Capture the cell that displays the provided text and extract its (X, Y) central coordinate. 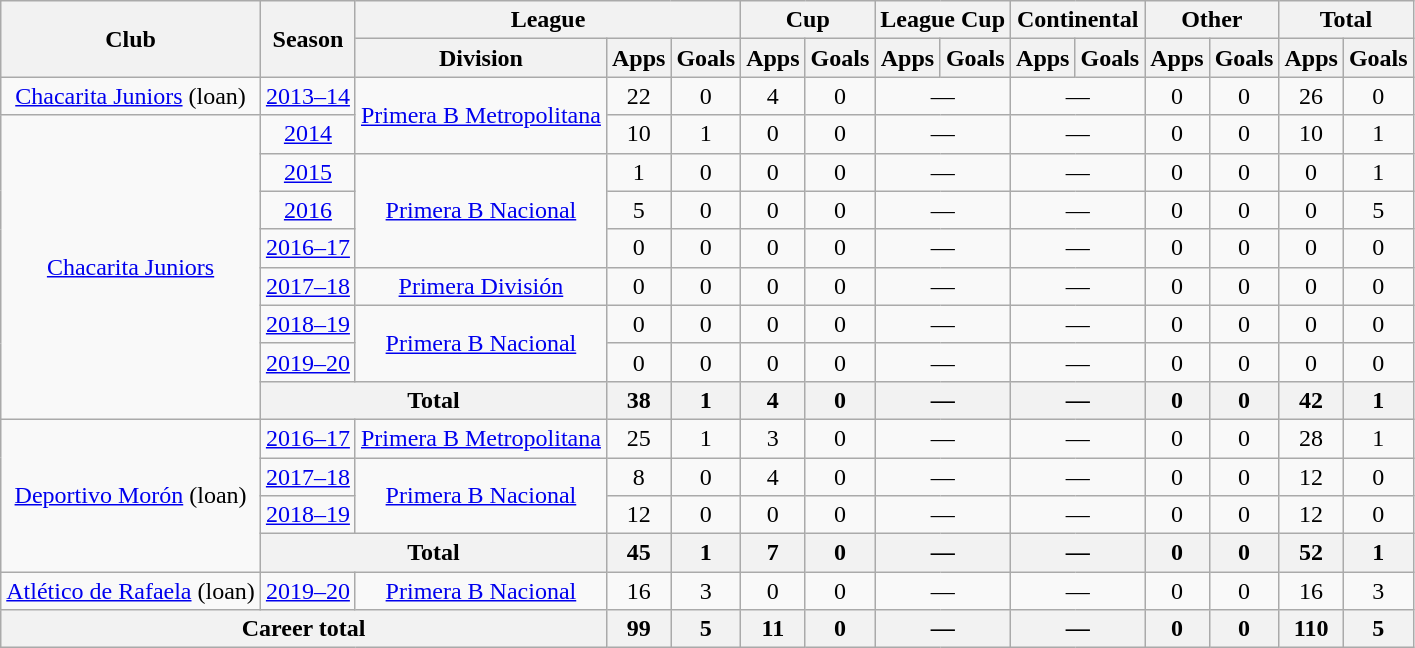
League (548, 20)
Primera División (480, 286)
Cup (808, 20)
Other (1212, 20)
8 (638, 477)
110 (1311, 629)
11 (773, 629)
2016 (308, 210)
Chacarita Juniors (131, 267)
22 (638, 96)
Career total (304, 629)
99 (638, 629)
2013–14 (308, 96)
Chacarita Juniors (loan) (131, 96)
Season (308, 39)
28 (1311, 438)
League Cup (943, 20)
38 (638, 400)
7 (773, 553)
52 (1311, 553)
Club (131, 39)
26 (1311, 96)
25 (638, 438)
42 (1311, 400)
Division (480, 58)
Deportivo Morón (loan) (131, 495)
2015 (308, 172)
2014 (308, 134)
Continental (1078, 20)
Atlético de Rafaela (loan) (131, 591)
45 (638, 553)
